Find where the given text appears and provide that cell's center as [X, Y] coordinate. 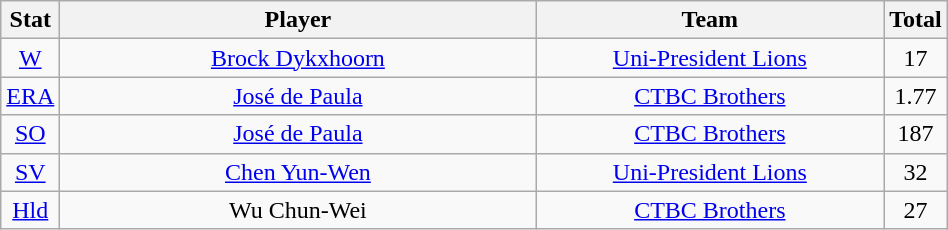
1.77 [916, 96]
17 [916, 58]
Total [916, 20]
Team [710, 20]
Wu Chun-Wei [298, 210]
Hld [30, 210]
Player [298, 20]
SV [30, 172]
Stat [30, 20]
27 [916, 210]
Chen Yun-Wen [298, 172]
187 [916, 134]
SO [30, 134]
Brock Dykxhoorn [298, 58]
ERA [30, 96]
32 [916, 172]
W [30, 58]
